Identify which cell holds the provided text, then report its (x, y) central coordinate. 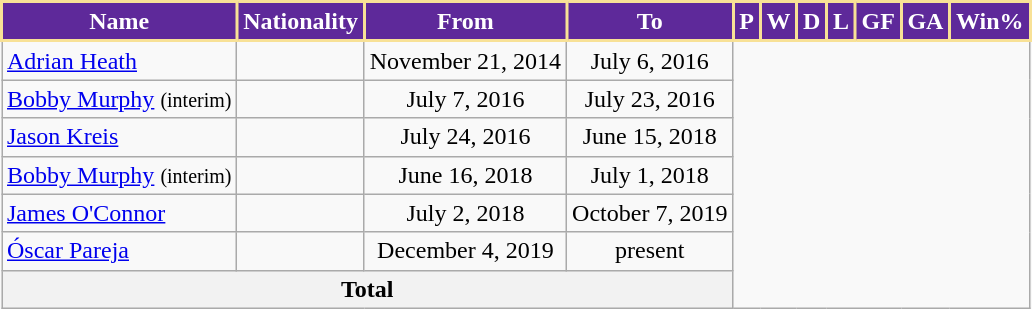
December 4, 2019 (465, 251)
present (650, 251)
P (746, 22)
Adrian Heath (120, 60)
L (842, 22)
Total (368, 289)
From (465, 22)
July 24, 2016 (465, 137)
July 2, 2018 (465, 213)
Name (120, 22)
June 16, 2018 (465, 175)
Jason Kreis (120, 137)
Óscar Pareja (120, 251)
W (778, 22)
James O'Connor (120, 213)
D (812, 22)
June 15, 2018 (650, 137)
To (650, 22)
Nationality (300, 22)
July 1, 2018 (650, 175)
July 7, 2016 (465, 99)
July 6, 2016 (650, 60)
November 21, 2014 (465, 60)
GA (926, 22)
GF (878, 22)
July 23, 2016 (650, 99)
October 7, 2019 (650, 213)
Win% (990, 22)
